Return the [X, Y] coordinate for the center point of the cell that contains the specified text.  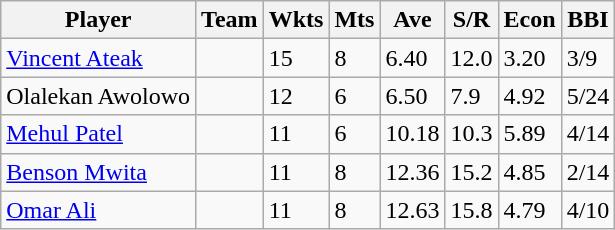
4.92 [530, 96]
12.63 [412, 210]
15.8 [472, 210]
6.50 [412, 96]
Mehul Patel [98, 134]
Vincent Ateak [98, 58]
5/24 [588, 96]
Omar Ali [98, 210]
10.3 [472, 134]
6.40 [412, 58]
S/R [472, 20]
Econ [530, 20]
Team [230, 20]
Mts [354, 20]
Benson Mwita [98, 172]
Player [98, 20]
Olalekan Awolowo [98, 96]
12.36 [412, 172]
Ave [412, 20]
4.85 [530, 172]
15.2 [472, 172]
3/9 [588, 58]
7.9 [472, 96]
5.89 [530, 134]
10.18 [412, 134]
12 [296, 96]
15 [296, 58]
3.20 [530, 58]
12.0 [472, 58]
2/14 [588, 172]
4/14 [588, 134]
BBI [588, 20]
4.79 [530, 210]
Wkts [296, 20]
4/10 [588, 210]
